Scan for the cell matching the given text and deliver its [x, y] coordinate at center. 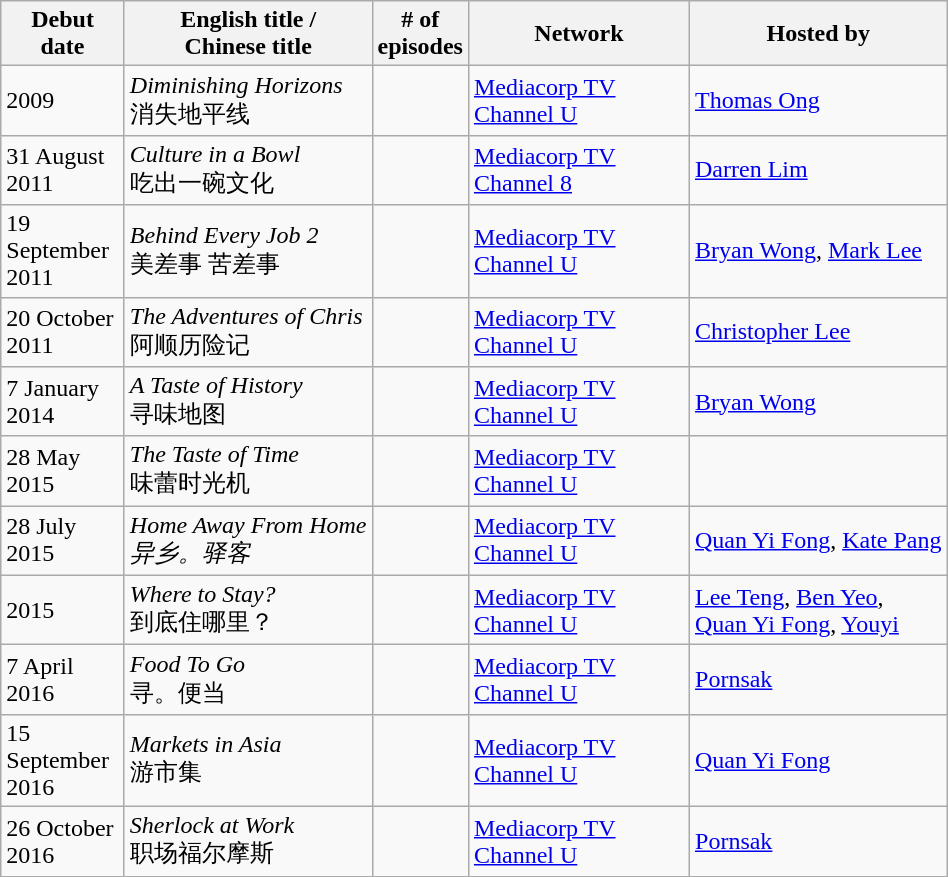
7 April 2016 [63, 680]
28 July 2015 [63, 541]
20 October 2011 [63, 332]
Bryan Wong [818, 402]
Home Away From Home 异乡。驿客 [248, 541]
Behind Every Job 2 美差事 苦差事 [248, 251]
Debut date [63, 34]
Diminishing Horizons 消失地平线 [248, 101]
Markets in Asia 游市集 [248, 760]
31 August 2011 [63, 170]
Lee Teng, Ben Yeo, Quan Yi Fong, Youyi [818, 610]
Hosted by [818, 34]
2015 [63, 610]
15 September 2016 [63, 760]
26 October 2016 [63, 841]
A Taste of History 寻味地图 [248, 402]
The Taste of Time 味蕾时光机 [248, 471]
Food To Go 寻。便当 [248, 680]
Quan Yi Fong [818, 760]
Thomas Ong [818, 101]
Bryan Wong, Mark Lee [818, 251]
Christopher Lee [818, 332]
7 January 2014 [63, 402]
Where to Stay? 到底住哪里？ [248, 610]
2009 [63, 101]
Network [578, 34]
28 May 2015 [63, 471]
# of episodes [420, 34]
Mediacorp TV Channel 8 [578, 170]
Sherlock at Work 职场福尔摩斯 [248, 841]
English title / Chinese title [248, 34]
Culture in a Bowl 吃出一碗文化 [248, 170]
Darren Lim [818, 170]
The Adventures of Chris 阿顺历险记 [248, 332]
Quan Yi Fong, Kate Pang [818, 541]
19 September 2011 [63, 251]
